Search for the cell housing the specified text and yield its [X, Y] center coordinate. 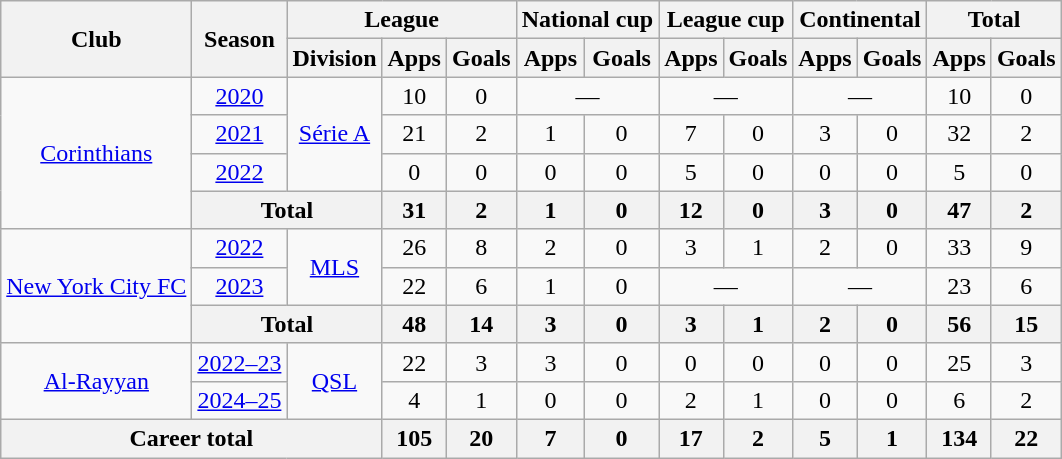
Club [96, 39]
21 [414, 134]
134 [959, 438]
14 [481, 324]
15 [1026, 324]
MLS [334, 267]
33 [959, 248]
2023 [240, 286]
Season [240, 39]
4 [414, 400]
25 [959, 362]
Continental [860, 20]
23 [959, 286]
2024–25 [240, 400]
New York City FC [96, 286]
Al-Rayyan [96, 381]
47 [959, 210]
League cup [726, 20]
2021 [240, 134]
Corinthians [96, 153]
56 [959, 324]
31 [414, 210]
Division [334, 58]
12 [691, 210]
20 [481, 438]
League [402, 20]
26 [414, 248]
48 [414, 324]
9 [1026, 248]
32 [959, 134]
2022–23 [240, 362]
Série A [334, 134]
105 [414, 438]
Career total [192, 438]
17 [691, 438]
QSL [334, 381]
8 [481, 248]
National cup [587, 20]
2020 [240, 96]
